Capture the cell that displays the provided text and extract its (x, y) central coordinate. 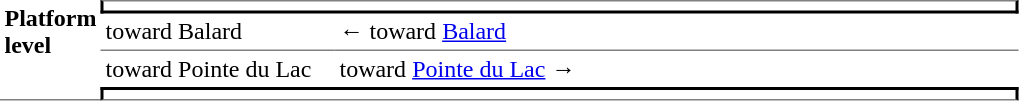
toward Balard (218, 33)
toward Pointe du Lac (218, 69)
Platform level (50, 50)
toward Pointe du Lac → (677, 69)
← toward Balard (677, 33)
